Search for the cell housing the specified text and yield its [x, y] center coordinate. 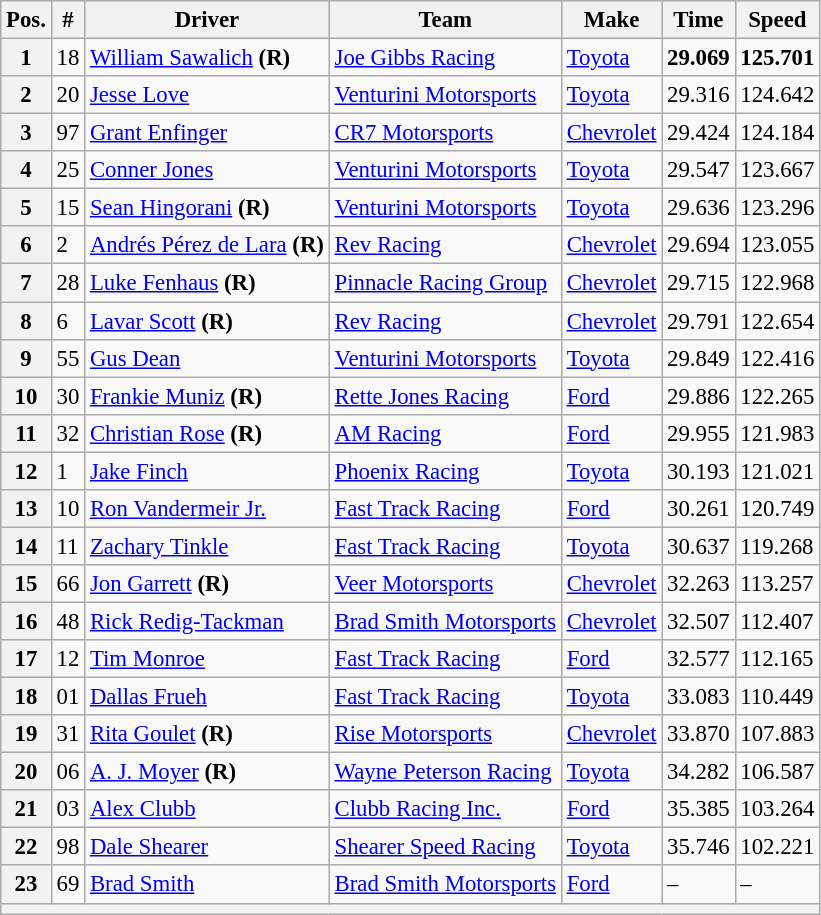
125.701 [778, 58]
98 [68, 847]
30.637 [698, 546]
110.449 [778, 697]
Time [698, 20]
17 [26, 659]
Dale Shearer [208, 847]
122.416 [778, 358]
35.385 [698, 809]
120.749 [778, 509]
06 [68, 772]
55 [68, 358]
Tim Monroe [208, 659]
35.746 [698, 847]
33.083 [698, 697]
Grant Enfinger [208, 133]
01 [68, 697]
29.636 [698, 208]
Rita Goulet (R) [208, 734]
29.424 [698, 133]
32.263 [698, 584]
30.193 [698, 471]
Pos. [26, 20]
A. J. Moyer (R) [208, 772]
32 [68, 433]
# [68, 20]
29.791 [698, 321]
Make [611, 20]
Frankie Muniz (R) [208, 396]
66 [68, 584]
102.221 [778, 847]
03 [68, 809]
29.069 [698, 58]
CR7 Motorsports [445, 133]
30.261 [698, 509]
28 [68, 283]
Lavar Scott (R) [208, 321]
Ron Vandermeir Jr. [208, 509]
Zachary Tinkle [208, 546]
48 [68, 621]
Rick Redig-Tackman [208, 621]
19 [26, 734]
9 [26, 358]
14 [26, 546]
107.883 [778, 734]
3 [26, 133]
112.165 [778, 659]
Wayne Peterson Racing [445, 772]
Pinnacle Racing Group [445, 283]
124.184 [778, 133]
113.257 [778, 584]
32.507 [698, 621]
119.268 [778, 546]
29.316 [698, 95]
30 [68, 396]
121.983 [778, 433]
32.577 [698, 659]
4 [26, 170]
121.021 [778, 471]
Joe Gibbs Racing [445, 58]
Rette Jones Racing [445, 396]
Veer Motorsports [445, 584]
Phoenix Racing [445, 471]
33.870 [698, 734]
Andrés Pérez de Lara (R) [208, 245]
Alex Clubb [208, 809]
25 [68, 170]
29.715 [698, 283]
69 [68, 885]
13 [26, 509]
97 [68, 133]
Gus Dean [208, 358]
29.955 [698, 433]
122.968 [778, 283]
Rise Motorsports [445, 734]
Brad Smith [208, 885]
Sean Hingorani (R) [208, 208]
William Sawalich (R) [208, 58]
106.587 [778, 772]
112.407 [778, 621]
Clubb Racing Inc. [445, 809]
31 [68, 734]
Jesse Love [208, 95]
21 [26, 809]
29.694 [698, 245]
16 [26, 621]
7 [26, 283]
Luke Fenhaus (R) [208, 283]
29.849 [698, 358]
29.886 [698, 396]
Jake Finch [208, 471]
123.667 [778, 170]
122.265 [778, 396]
29.547 [698, 170]
103.264 [778, 809]
122.654 [778, 321]
8 [26, 321]
Team [445, 20]
Shearer Speed Racing [445, 847]
124.642 [778, 95]
Christian Rose (R) [208, 433]
Driver [208, 20]
22 [26, 847]
34.282 [698, 772]
Jon Garrett (R) [208, 584]
Dallas Frueh [208, 697]
5 [26, 208]
Conner Jones [208, 170]
123.055 [778, 245]
23 [26, 885]
Speed [778, 20]
123.296 [778, 208]
AM Racing [445, 433]
